For the text-containing cell, return its midpoint in [x, y] coordinate format. 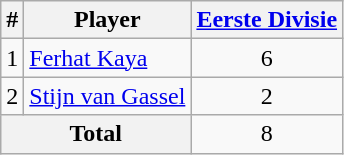
Eerste Divisie [267, 20]
6 [267, 58]
Player [108, 20]
Stijn van Gassel [108, 96]
Ferhat Kaya [108, 58]
# [12, 20]
Total [96, 134]
1 [12, 58]
8 [267, 134]
